Capture the cell that displays the provided text and extract its (X, Y) central coordinate. 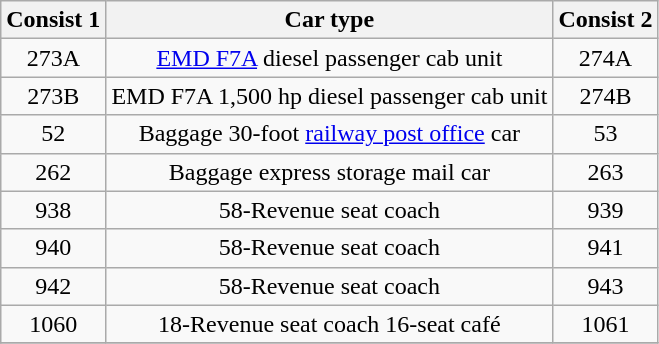
274A (606, 58)
1061 (606, 324)
Consist 2 (606, 20)
939 (606, 210)
262 (54, 172)
18-Revenue seat coach 16-seat café (330, 324)
942 (54, 286)
EMD F7A 1,500 hp diesel passenger cab unit (330, 96)
1060 (54, 324)
Car type (330, 20)
52 (54, 134)
53 (606, 134)
274B (606, 96)
273A (54, 58)
940 (54, 248)
Baggage express storage mail car (330, 172)
938 (54, 210)
941 (606, 248)
273B (54, 96)
Consist 1 (54, 20)
Baggage 30-foot railway post office car (330, 134)
EMD F7A diesel passenger cab unit (330, 58)
943 (606, 286)
263 (606, 172)
